Output the (x, y) coordinate of the center of the cell containing the given text.  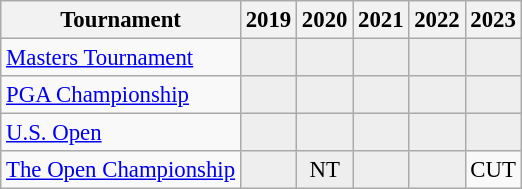
2020 (325, 20)
PGA Championship (121, 95)
U.S. Open (121, 133)
Masters Tournament (121, 58)
CUT (493, 170)
The Open Championship (121, 170)
NT (325, 170)
2023 (493, 20)
Tournament (121, 20)
2022 (437, 20)
2021 (381, 20)
2019 (268, 20)
